Capture the cell that displays the provided text and extract its (X, Y) central coordinate. 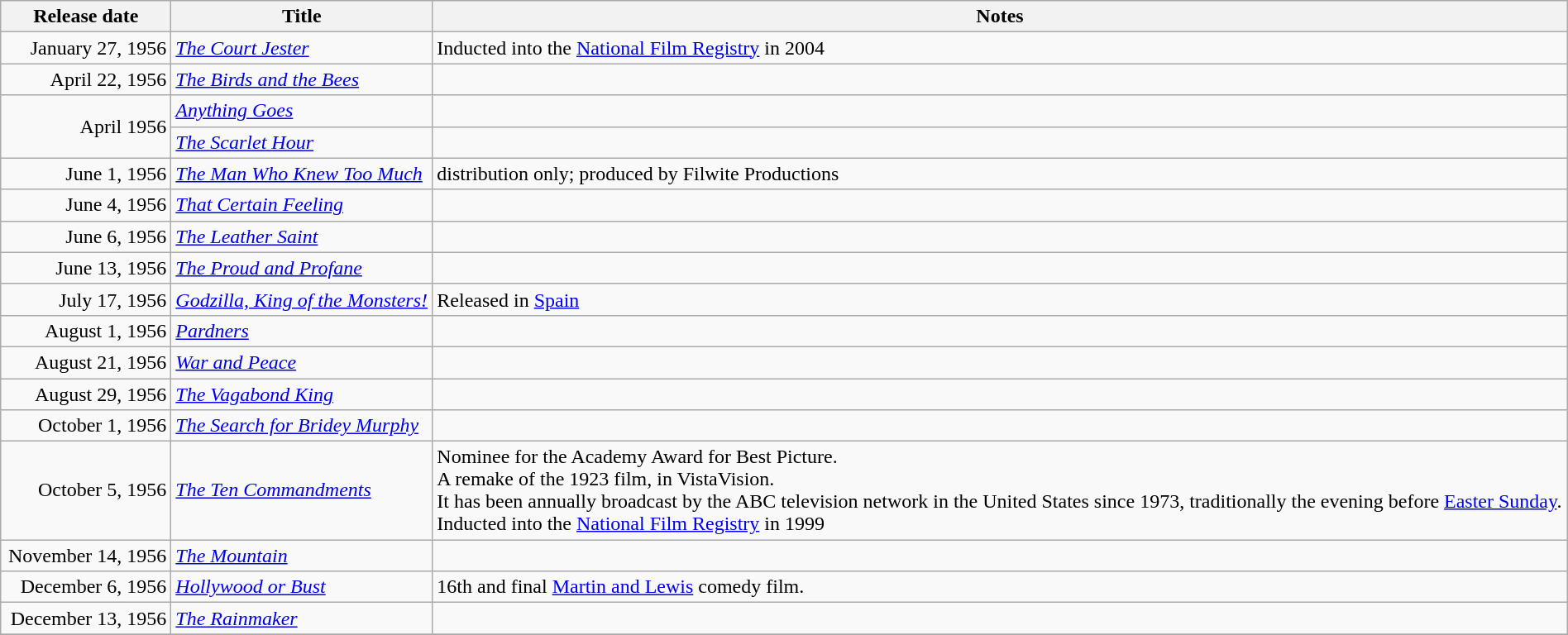
War and Peace (302, 362)
Pardners (302, 331)
Release date (86, 17)
The Proud and Profane (302, 268)
Title (302, 17)
January 27, 1956 (86, 48)
April 1956 (86, 127)
August 29, 1956 (86, 394)
The Rainmaker (302, 618)
December 6, 1956 (86, 587)
August 21, 1956 (86, 362)
The Vagabond King (302, 394)
16th and final Martin and Lewis comedy film. (1000, 587)
The Ten Commandments (302, 491)
August 1, 1956 (86, 331)
December 13, 1956 (86, 618)
The Man Who Knew Too Much (302, 174)
Godzilla, King of the Monsters! (302, 299)
November 14, 1956 (86, 556)
July 17, 1956 (86, 299)
The Leather Saint (302, 236)
The Search for Bridey Murphy (302, 426)
June 4, 1956 (86, 205)
The Birds and the Bees (302, 79)
Hollywood or Bust (302, 587)
The Court Jester (302, 48)
October 5, 1956 (86, 491)
The Scarlet Hour (302, 142)
Released in Spain (1000, 299)
Inducted into the National Film Registry in 2004 (1000, 48)
October 1, 1956 (86, 426)
distribution only; produced by Filwite Productions (1000, 174)
June 1, 1956 (86, 174)
June 13, 1956 (86, 268)
Notes (1000, 17)
Anything Goes (302, 111)
June 6, 1956 (86, 236)
April 22, 1956 (86, 79)
The Mountain (302, 556)
That Certain Feeling (302, 205)
